Return [X, Y] of the center of cell containing provided text 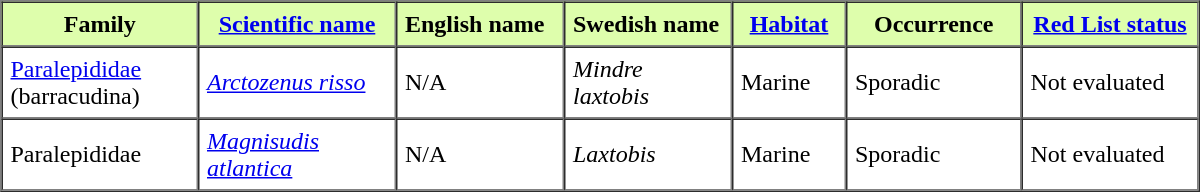
Magnisudis atlantica [297, 154]
Red List status [1110, 24]
Family [100, 24]
English name [480, 24]
Arctozenus risso [297, 82]
Paralepididae (barracudina) [100, 82]
Swedish name [648, 24]
Occurrence [934, 24]
Paralepididae [100, 154]
Habitat [789, 24]
Scientific name [297, 24]
Mindre laxtobis [648, 82]
Laxtobis [648, 154]
